Detect which cell encompasses the target text, then output its (X, Y) center coordinate. 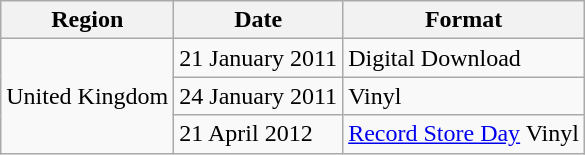
21 January 2011 (258, 58)
21 April 2012 (258, 134)
24 January 2011 (258, 96)
United Kingdom (88, 96)
Digital Download (464, 58)
Vinyl (464, 96)
Format (464, 20)
Date (258, 20)
Region (88, 20)
Record Store Day Vinyl (464, 134)
